Identify which cell holds the provided text, then report its [X, Y] central coordinate. 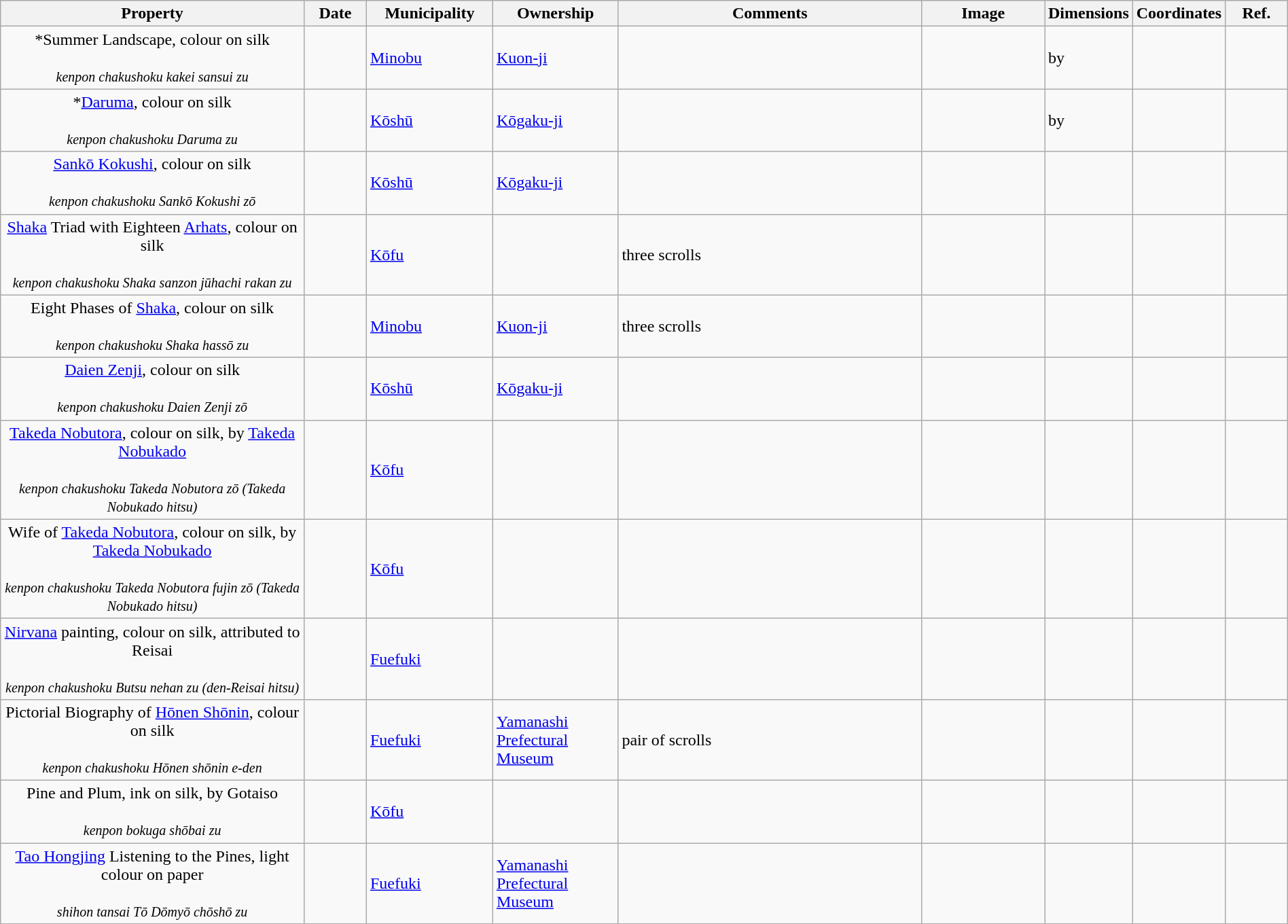
Image [984, 14]
Tao Hongjing Listening to the Pines, light colour on papershihon tansai Tō Dōmyō chōshō zu [152, 883]
Nirvana painting, colour on silk, attributed to Reisaikenpon chakushoku Butsu nehan zu (den-Reisai hitsu) [152, 659]
Property [152, 14]
Wife of Takeda Nobutora, colour on silk, by Takeda Nobukadokenpon chakushoku Takeda Nobutora fujin zō (Takeda Nobukado hitsu) [152, 569]
Sankō Kokushi, colour on silkkenpon chakushoku Sankō Kokushi zō [152, 183]
Dimensions [1089, 14]
Eight Phases of Shaka, colour on silkkenpon chakushoku Shaka hassō zu [152, 326]
Ref. [1257, 14]
Takeda Nobutora, colour on silk, by Takeda Nobukadokenpon chakushoku Takeda Nobutora zō (Takeda Nobukado hitsu) [152, 469]
Comments [770, 14]
*Summer Landscape, colour on silkkenpon chakushoku kakei sansui zu [152, 58]
pair of scrolls [770, 739]
Daien Zenji, colour on silkkenpon chakushoku Daien Zenji zō [152, 389]
Date [335, 14]
Ownership [555, 14]
Municipality [429, 14]
Coordinates [1179, 14]
Pine and Plum, ink on silk, by Gotaisokenpon bokuga shōbai zu [152, 811]
Shaka Triad with Eighteen Arhats, colour on silkkenpon chakushoku Shaka sanzon jūhachi rakan zu [152, 254]
*Daruma, colour on silkkenpon chakushoku Daruma zu [152, 120]
Pictorial Biography of Hōnen Shōnin, colour on silkkenpon chakushoku Hōnen shōnin e-den [152, 739]
